Locate the cell with the specified text and output its (X, Y) center coordinate. 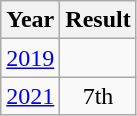
7th (98, 96)
2019 (30, 58)
Result (98, 20)
Year (30, 20)
2021 (30, 96)
